Detect which cell encompasses the target text, then output its [x, y] center coordinate. 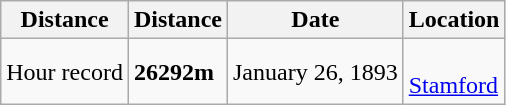
26292m [178, 72]
Date [315, 20]
Location [454, 20]
Stamford [454, 72]
Hour record [65, 72]
January 26, 1893 [315, 72]
